Search for the cell housing the specified text and yield its (X, Y) center coordinate. 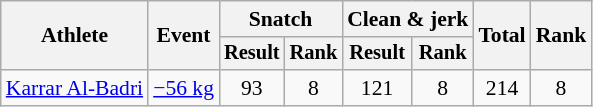
Event (184, 36)
214 (502, 88)
Athlete (74, 36)
Snatch (280, 19)
Total (502, 36)
121 (377, 88)
Karrar Al-Badri (74, 88)
Clean & jerk (408, 19)
93 (252, 88)
−56 kg (184, 88)
